For the text-containing cell, return its midpoint in (X, Y) coordinate format. 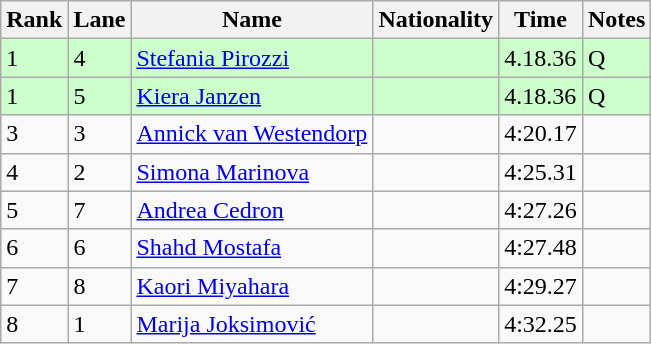
Andrea Cedron (252, 210)
4:27.26 (541, 210)
Stefania Pirozzi (252, 58)
Notes (616, 20)
Lane (100, 20)
Marija Joksimović (252, 324)
Kaori Miyahara (252, 286)
Kiera Janzen (252, 96)
2 (100, 172)
Time (541, 20)
4:25.31 (541, 172)
Annick van Westendorp (252, 134)
4:32.25 (541, 324)
Nationality (436, 20)
4:27.48 (541, 248)
Name (252, 20)
Simona Marinova (252, 172)
4:29.27 (541, 286)
Rank (34, 20)
4:20.17 (541, 134)
Shahd Mostafa (252, 248)
